Scan for the cell matching the given text and deliver its [x, y] coordinate at center. 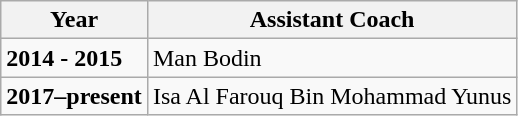
Year [74, 20]
Isa Al Farouq Bin Mohammad Yunus [332, 96]
Man Bodin [332, 58]
2014 - 2015 [74, 58]
2017–present [74, 96]
Assistant Coach [332, 20]
